Extract the [X, Y] coordinate from the center of the cell holding the provided text.  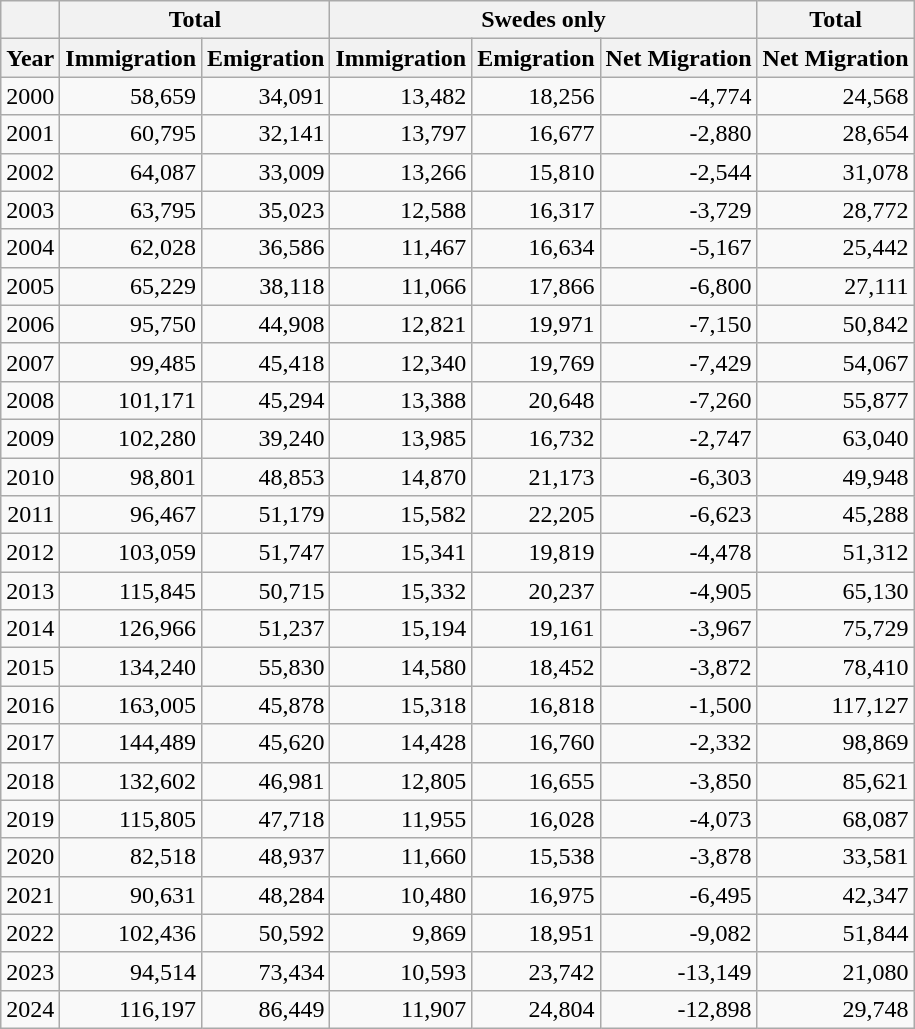
27,111 [836, 286]
36,586 [266, 248]
50,715 [266, 591]
28,772 [836, 210]
50,592 [266, 933]
-12,898 [678, 1009]
54,067 [836, 362]
163,005 [131, 705]
-4,905 [678, 591]
-4,073 [678, 819]
98,801 [131, 477]
21,173 [536, 477]
25,442 [836, 248]
2009 [30, 438]
47,718 [266, 819]
68,087 [836, 819]
-4,774 [678, 96]
115,845 [131, 591]
98,869 [836, 743]
16,975 [536, 895]
134,240 [131, 667]
15,318 [401, 705]
2022 [30, 933]
15,194 [401, 629]
-5,167 [678, 248]
117,127 [836, 705]
86,449 [266, 1009]
19,769 [536, 362]
2021 [30, 895]
-2,332 [678, 743]
-13,149 [678, 971]
2016 [30, 705]
2001 [30, 134]
31,078 [836, 172]
2013 [30, 591]
51,237 [266, 629]
-9,082 [678, 933]
95,750 [131, 324]
13,985 [401, 438]
-2,747 [678, 438]
12,805 [401, 781]
14,870 [401, 477]
29,748 [836, 1009]
50,842 [836, 324]
16,760 [536, 743]
24,804 [536, 1009]
102,436 [131, 933]
-6,303 [678, 477]
2023 [30, 971]
2014 [30, 629]
2005 [30, 286]
-7,150 [678, 324]
51,844 [836, 933]
38,118 [266, 286]
73,434 [266, 971]
-1,500 [678, 705]
28,654 [836, 134]
11,066 [401, 286]
2012 [30, 553]
22,205 [536, 515]
13,797 [401, 134]
20,237 [536, 591]
45,418 [266, 362]
126,966 [131, 629]
2020 [30, 857]
12,588 [401, 210]
15,538 [536, 857]
101,171 [131, 400]
144,489 [131, 743]
-3,967 [678, 629]
-6,495 [678, 895]
85,621 [836, 781]
11,907 [401, 1009]
2018 [30, 781]
-7,260 [678, 400]
10,480 [401, 895]
115,805 [131, 819]
32,141 [266, 134]
55,830 [266, 667]
48,853 [266, 477]
2019 [30, 819]
2017 [30, 743]
65,229 [131, 286]
51,747 [266, 553]
35,023 [266, 210]
16,732 [536, 438]
33,009 [266, 172]
94,514 [131, 971]
39,240 [266, 438]
16,677 [536, 134]
-2,880 [678, 134]
96,467 [131, 515]
78,410 [836, 667]
60,795 [131, 134]
21,080 [836, 971]
65,130 [836, 591]
10,593 [401, 971]
75,729 [836, 629]
2000 [30, 96]
2015 [30, 667]
63,040 [836, 438]
15,341 [401, 553]
62,028 [131, 248]
34,091 [266, 96]
2003 [30, 210]
18,256 [536, 96]
116,197 [131, 1009]
19,819 [536, 553]
2002 [30, 172]
58,659 [131, 96]
49,948 [836, 477]
46,981 [266, 781]
51,312 [836, 553]
2007 [30, 362]
16,317 [536, 210]
45,294 [266, 400]
-6,623 [678, 515]
2024 [30, 1009]
132,602 [131, 781]
16,818 [536, 705]
45,288 [836, 515]
-2,544 [678, 172]
45,620 [266, 743]
82,518 [131, 857]
12,821 [401, 324]
16,028 [536, 819]
90,631 [131, 895]
42,347 [836, 895]
103,059 [131, 553]
99,485 [131, 362]
16,655 [536, 781]
11,660 [401, 857]
17,866 [536, 286]
Year [30, 58]
-7,429 [678, 362]
33,581 [836, 857]
13,388 [401, 400]
15,332 [401, 591]
9,869 [401, 933]
11,955 [401, 819]
18,452 [536, 667]
15,582 [401, 515]
18,951 [536, 933]
44,908 [266, 324]
55,877 [836, 400]
-3,872 [678, 667]
19,971 [536, 324]
23,742 [536, 971]
2011 [30, 515]
19,161 [536, 629]
12,340 [401, 362]
14,428 [401, 743]
16,634 [536, 248]
15,810 [536, 172]
-4,478 [678, 553]
-3,729 [678, 210]
13,482 [401, 96]
14,580 [401, 667]
2008 [30, 400]
20,648 [536, 400]
102,280 [131, 438]
11,467 [401, 248]
48,284 [266, 895]
51,179 [266, 515]
-6,800 [678, 286]
63,795 [131, 210]
13,266 [401, 172]
64,087 [131, 172]
2004 [30, 248]
-3,878 [678, 857]
48,937 [266, 857]
2010 [30, 477]
45,878 [266, 705]
24,568 [836, 96]
-3,850 [678, 781]
Swedes only [544, 20]
2006 [30, 324]
